Return [X, Y] of the center of cell containing provided text 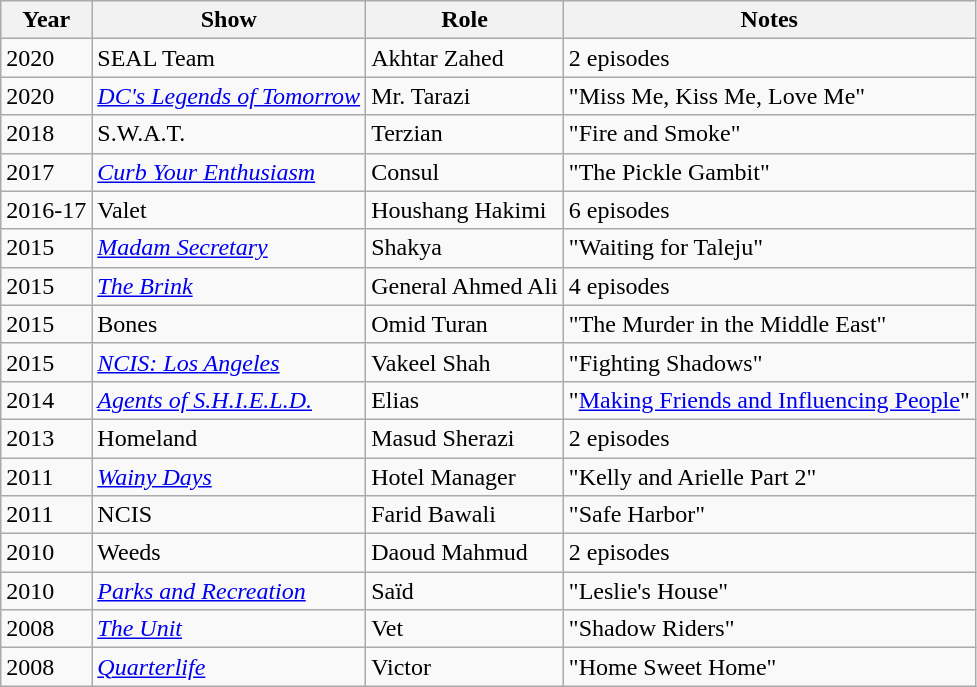
Valet [229, 210]
NCIS [229, 515]
"The Pickle Gambit" [769, 172]
Show [229, 20]
"Shadow Riders" [769, 629]
"Safe Harbor" [769, 515]
NCIS: Los Angeles [229, 362]
Curb Your Enthusiasm [229, 172]
Vet [465, 629]
SEAL Team [229, 58]
DC's Legends of Tomorrow [229, 96]
Wainy Days [229, 477]
Year [46, 20]
Omid Turan [465, 324]
Saïd [465, 591]
Agents of S.H.I.E.L.D. [229, 400]
Mr. Tarazi [465, 96]
"Fighting Shadows" [769, 362]
Shakya [465, 248]
Consul [465, 172]
Terzian [465, 134]
Hotel Manager [465, 477]
"Leslie's House" [769, 591]
S.W.A.T. [229, 134]
Daoud Mahmud [465, 553]
General Ahmed Ali [465, 286]
Role [465, 20]
"Waiting for Taleju" [769, 248]
Homeland [229, 438]
6 episodes [769, 210]
Houshang Hakimi [465, 210]
The Unit [229, 629]
"Making Friends and Influencing People" [769, 400]
Weeds [229, 553]
2017 [46, 172]
Akhtar Zahed [465, 58]
"Home Sweet Home" [769, 667]
Notes [769, 20]
"The Murder in the Middle East" [769, 324]
Quarterlife [229, 667]
2014 [46, 400]
2013 [46, 438]
Elias [465, 400]
"Kelly and Arielle Part 2" [769, 477]
"Fire and Smoke" [769, 134]
Masud Sherazi [465, 438]
Madam Secretary [229, 248]
2018 [46, 134]
The Brink [229, 286]
Farid Bawali [465, 515]
Bones [229, 324]
4 episodes [769, 286]
"Miss Me, Kiss Me, Love Me" [769, 96]
Vakeel Shah [465, 362]
Victor [465, 667]
2016-17 [46, 210]
Parks and Recreation [229, 591]
